Determine the [X, Y] coordinate at the center of the cell enclosing the given text.  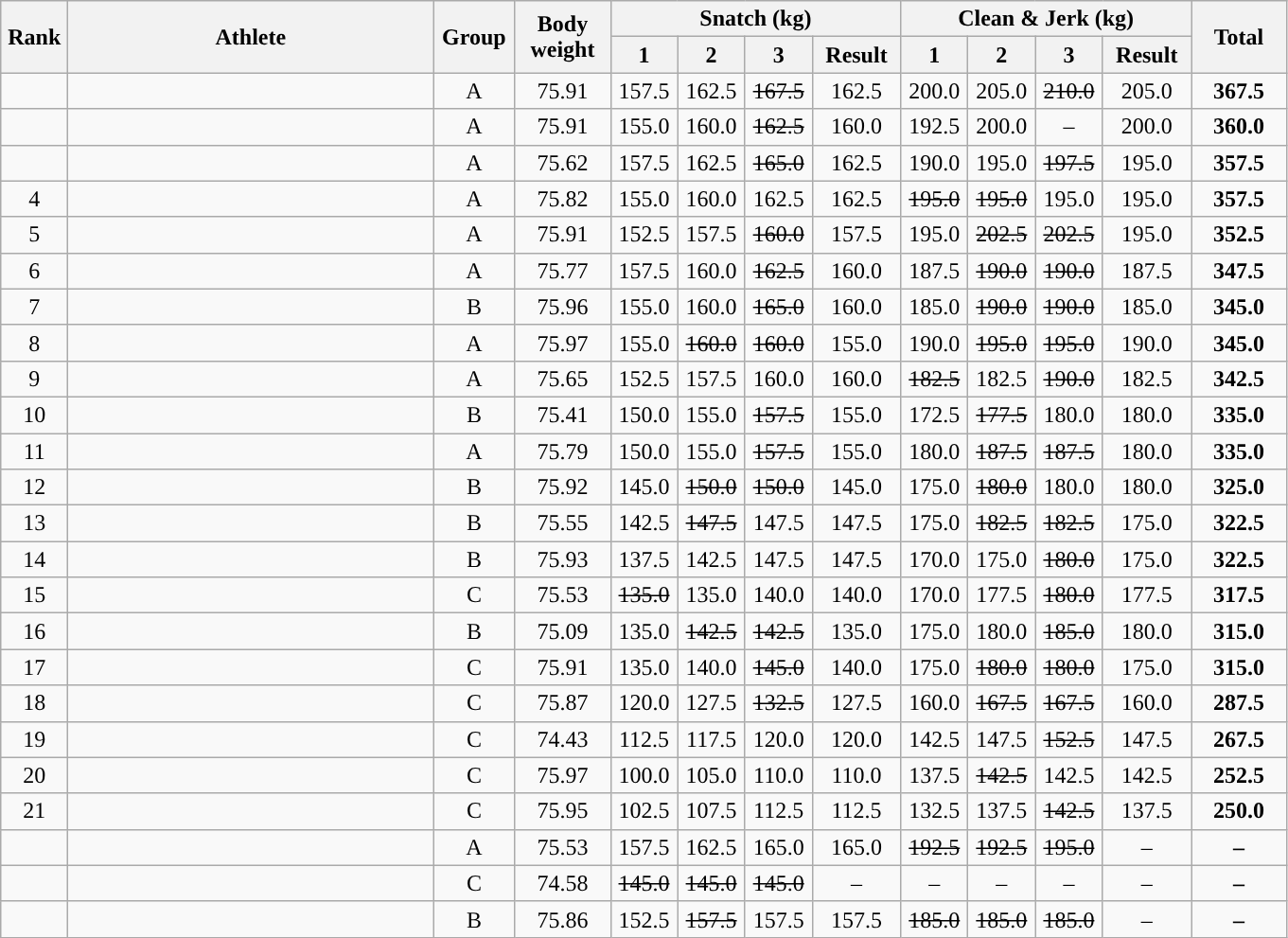
267.5 [1238, 739]
75.41 [562, 415]
8 [34, 343]
Athlete [251, 37]
317.5 [1238, 595]
347.5 [1238, 271]
21 [34, 811]
13 [34, 523]
74.58 [562, 883]
210.0 [1069, 91]
74.43 [562, 739]
Snatch (kg) [755, 19]
7 [34, 307]
Clean & Jerk (kg) [1047, 19]
100.0 [644, 775]
360.0 [1238, 127]
15 [34, 595]
287.5 [1238, 703]
75.62 [562, 163]
250.0 [1238, 811]
16 [34, 631]
75.95 [562, 811]
Rank [34, 37]
252.5 [1238, 775]
10 [34, 415]
75.77 [562, 271]
75.96 [562, 307]
352.5 [1238, 235]
117.5 [712, 739]
11 [34, 451]
75.92 [562, 487]
6 [34, 271]
75.65 [562, 379]
107.5 [712, 811]
20 [34, 775]
5 [34, 235]
75.82 [562, 199]
75.87 [562, 703]
342.5 [1238, 379]
12 [34, 487]
197.5 [1069, 163]
Body weight [562, 37]
Group [474, 37]
14 [34, 559]
18 [34, 703]
19 [34, 739]
367.5 [1238, 91]
75.93 [562, 559]
4 [34, 199]
17 [34, 667]
75.79 [562, 451]
325.0 [1238, 487]
172.5 [935, 415]
102.5 [644, 811]
9 [34, 379]
105.0 [712, 775]
75.09 [562, 631]
75.55 [562, 523]
Total [1238, 37]
75.86 [562, 919]
